Return the (x, y) coordinate for the center point of the cell that contains the specified text.  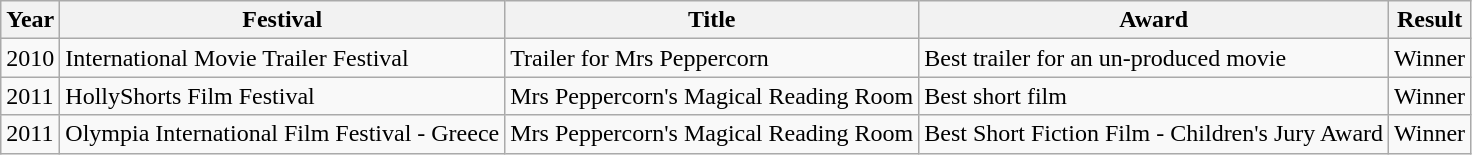
Year (30, 20)
Best trailer for an un-produced movie (1154, 58)
HollyShorts Film Festival (282, 96)
2010 (30, 58)
Olympia International Film Festival - Greece (282, 134)
Best Short Fiction Film - Children's Jury Award (1154, 134)
Award (1154, 20)
Festival (282, 20)
Result (1430, 20)
International Movie Trailer Festival (282, 58)
Best short film (1154, 96)
Title (712, 20)
Trailer for Mrs Peppercorn (712, 58)
